Find where the given text appears and provide that cell's center as (X, Y) coordinate. 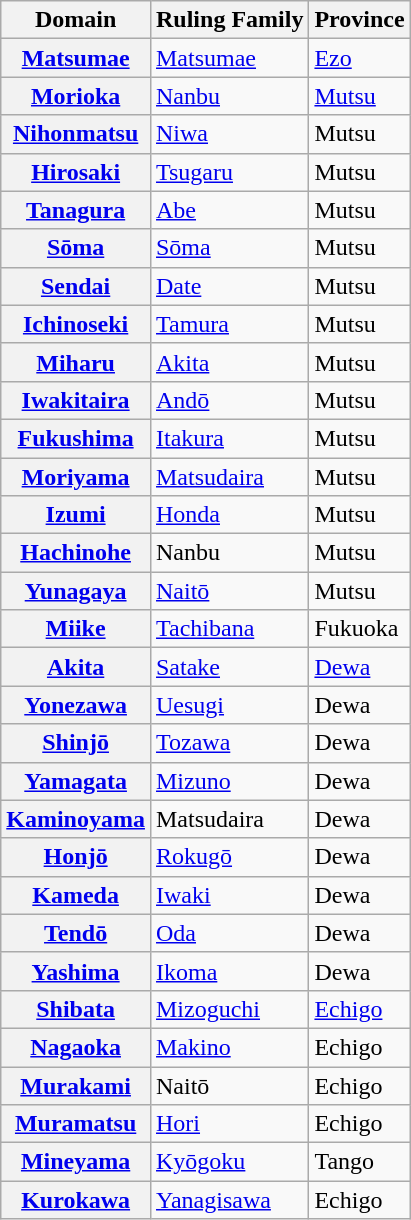
Mineyama (76, 1162)
Province (360, 20)
Tanagura (76, 210)
Mizuno (229, 781)
Uesugi (229, 705)
Iwaki (229, 895)
Itakura (229, 438)
Hirosaki (76, 172)
Yunagaya (76, 591)
Niwa (229, 134)
Tendō (76, 933)
Kameda (76, 895)
Tamura (229, 324)
Yamagata (76, 781)
Morioka (76, 96)
Ruling Family (229, 20)
Kyōgoku (229, 1162)
Tango (360, 1162)
Moriyama (76, 477)
Nihonmatsu (76, 134)
Shibata (76, 1009)
Satake (229, 667)
Ichinoseki (76, 324)
Nagaoka (76, 1047)
Kaminoyama (76, 819)
Yanagisawa (229, 1200)
Yashima (76, 971)
Mizoguchi (229, 1009)
Izumi (76, 515)
Domain (76, 20)
Iwakitaira (76, 400)
Abe (229, 210)
Sendai (76, 286)
Tachibana (229, 629)
Hori (229, 1124)
Ikoma (229, 971)
Muramatsu (76, 1124)
Murakami (76, 1085)
Miike (76, 629)
Fukuoka (360, 629)
Honjō (76, 857)
Rokugō (229, 857)
Tozawa (229, 743)
Date (229, 286)
Yonezawa (76, 705)
Shinjō (76, 743)
Makino (229, 1047)
Miharu (76, 362)
Honda (229, 515)
Ezo (360, 58)
Andō (229, 400)
Oda (229, 933)
Tsugaru (229, 172)
Fukushima (76, 438)
Hachinohe (76, 553)
Kurokawa (76, 1200)
